Search for the cell housing the specified text and yield its [x, y] center coordinate. 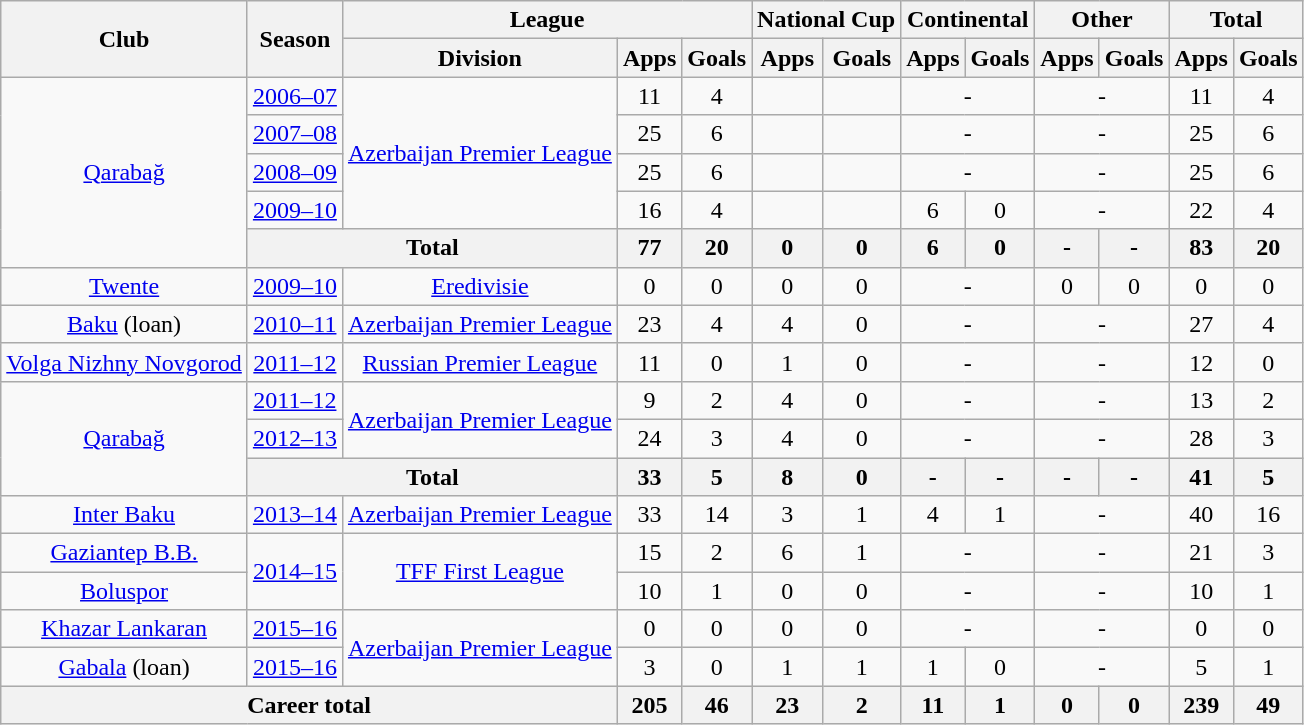
40 [1201, 515]
46 [717, 705]
2006–07 [294, 96]
239 [1201, 705]
TFF First League [480, 572]
77 [649, 248]
14 [717, 515]
28 [1201, 438]
Twente [124, 286]
13 [1201, 400]
2012–13 [294, 438]
Continental [968, 20]
Volga Nizhny Novgorod [124, 362]
Season [294, 39]
2013–14 [294, 515]
2007–08 [294, 134]
Gabala (loan) [124, 667]
22 [1201, 210]
27 [1201, 324]
8 [788, 477]
Gaziantep B.B. [124, 553]
National Cup [826, 20]
Other [1102, 20]
Inter Baku [124, 515]
83 [1201, 248]
2014–15 [294, 572]
Boluspor [124, 591]
Division [480, 58]
41 [1201, 477]
2010–11 [294, 324]
12 [1201, 362]
15 [649, 553]
Club [124, 39]
Career total [310, 705]
2008–09 [294, 172]
49 [1268, 705]
24 [649, 438]
Khazar Lankaran [124, 629]
21 [1201, 553]
205 [649, 705]
Russian Premier League [480, 362]
League [546, 20]
Baku (loan) [124, 324]
9 [649, 400]
Eredivisie [480, 286]
